Search for the cell housing the specified text and yield its [X, Y] center coordinate. 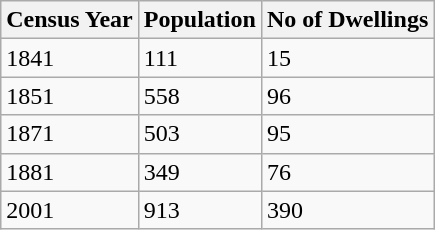
913 [200, 210]
390 [347, 210]
No of Dwellings [347, 20]
95 [347, 134]
Census Year [70, 20]
2001 [70, 210]
76 [347, 172]
Population [200, 20]
1851 [70, 96]
503 [200, 134]
1841 [70, 58]
15 [347, 58]
558 [200, 96]
111 [200, 58]
1881 [70, 172]
1871 [70, 134]
96 [347, 96]
349 [200, 172]
